Find where the given text appears and provide that cell's center as (X, Y) coordinate. 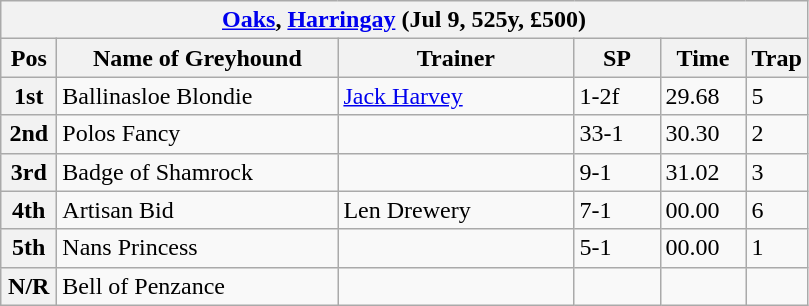
Nans Princess (198, 248)
Name of Greyhound (198, 58)
Oaks, Harringay (Jul 9, 525y, £500) (404, 20)
1st (29, 96)
7-1 (617, 210)
31.02 (703, 172)
Artisan Bid (198, 210)
3 (776, 172)
2nd (29, 134)
9-1 (617, 172)
Polos Fancy (198, 134)
29.68 (703, 96)
3rd (29, 172)
5-1 (617, 248)
5th (29, 248)
Pos (29, 58)
6 (776, 210)
1-2f (617, 96)
1 (776, 248)
N/R (29, 286)
2 (776, 134)
4th (29, 210)
Trap (776, 58)
30.30 (703, 134)
Badge of Shamrock (198, 172)
SP (617, 58)
Jack Harvey (456, 96)
Bell of Penzance (198, 286)
Ballinasloe Blondie (198, 96)
Len Drewery (456, 210)
Trainer (456, 58)
33-1 (617, 134)
Time (703, 58)
5 (776, 96)
